Scan for the cell matching the given text and deliver its [X, Y] coordinate at center. 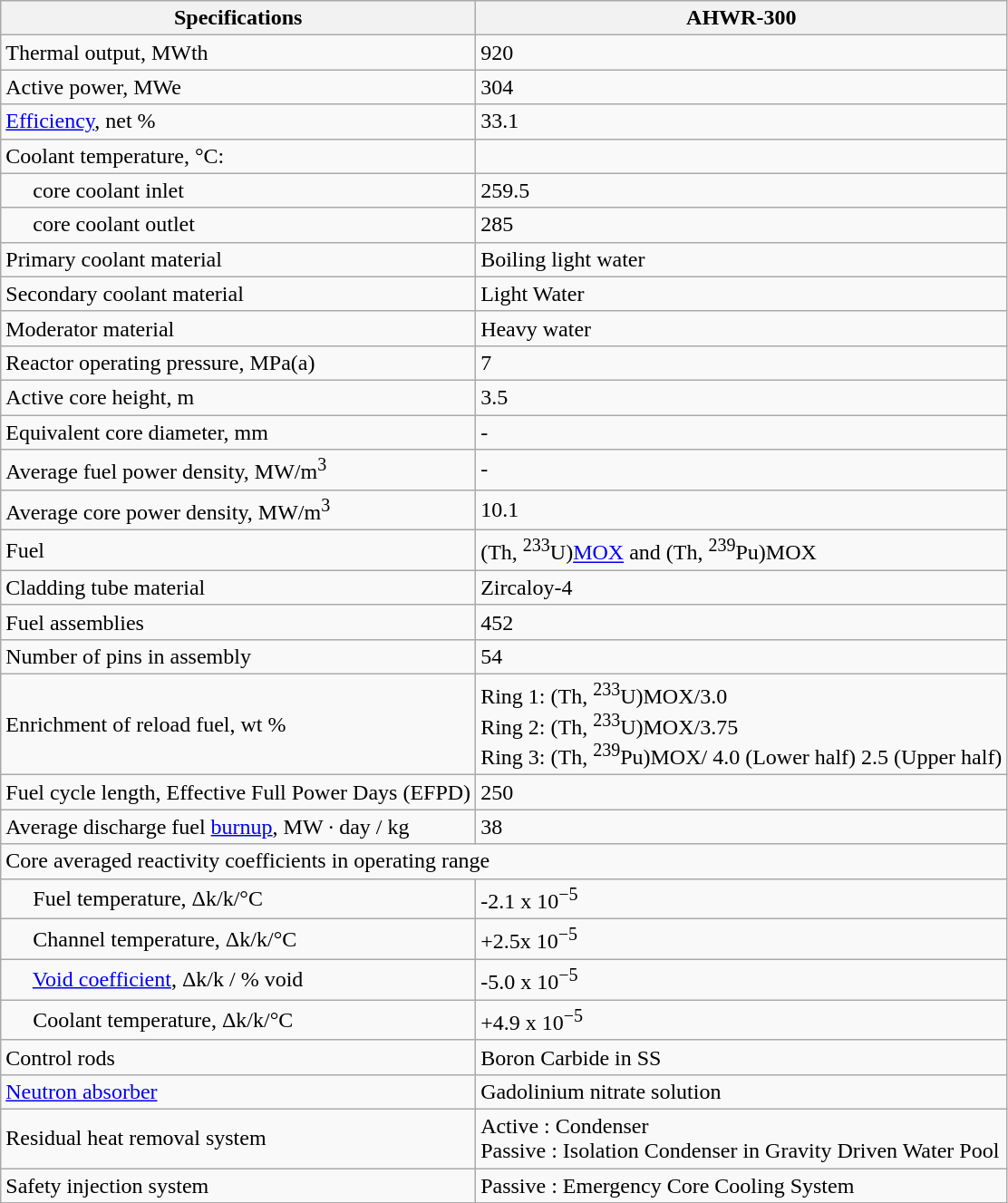
-5.0 x 10−5 [741, 979]
Gadolinium nitrate solution [741, 1091]
Heavy water [741, 328]
Fuel temperature, Δk/k/°C [238, 899]
Boiling light water [741, 259]
Equivalent core diameter, mm [238, 432]
452 [741, 622]
Active core height, m [238, 397]
Safety injection system [238, 1186]
Control rods [238, 1057]
core coolant outlet [238, 225]
Ring 1: (Th, 233U)MOX/3.0Ring 2: (Th, 233U)MOX/3.75Ring 3: (Th, 239Pu)MOX/ 4.0 (Lower half) 2.5 (Upper half) [741, 724]
Specifications [238, 18]
Fuel cycle length, Effective Full Power Days (EFPD) [238, 792]
Residual heat removal system [238, 1139]
+2.5x 10−5 [741, 939]
3.5 [741, 397]
Cladding tube material [238, 587]
Channel temperature, Δk/k/°C [238, 939]
+4.9 x 10−5 [741, 1021]
Zircaloy-4 [741, 587]
Core averaged reactivity coefficients in operating range [504, 861]
54 [741, 656]
250 [741, 792]
7 [741, 363]
Number of pins in assembly [238, 656]
Average fuel power density, MW/m3 [238, 470]
AHWR-300 [741, 18]
Void coefficient, Δk/k / % void [238, 979]
Active : CondenserPassive : Isolation Condenser in Gravity Driven Water Pool [741, 1139]
920 [741, 53]
Boron Carbide in SS [741, 1057]
Thermal output, MWth [238, 53]
10.1 [741, 509]
33.1 [741, 121]
Coolant temperature, Δk/k/°C [238, 1021]
Secondary coolant material [238, 294]
259.5 [741, 190]
core coolant inlet [238, 190]
Fuel assemblies [238, 622]
Efficiency, net % [238, 121]
Average core power density, MW/m3 [238, 509]
Reactor operating pressure, MPa(a) [238, 363]
Enrichment of reload fuel, wt % [238, 724]
Light Water [741, 294]
Active power, MWe [238, 87]
Fuel [238, 551]
Neutron absorber [238, 1091]
Average discharge fuel burnup, MW · day / kg [238, 827]
285 [741, 225]
Coolant temperature, °C: [238, 156]
Passive : Emergency Core Cooling System [741, 1186]
38 [741, 827]
304 [741, 87]
-2.1 x 10−5 [741, 899]
(Th, 233U)MOX and (Th, 239Pu)MOX [741, 551]
Moderator material [238, 328]
Primary coolant material [238, 259]
